Detect which cell encompasses the target text, then output its (x, y) center coordinate. 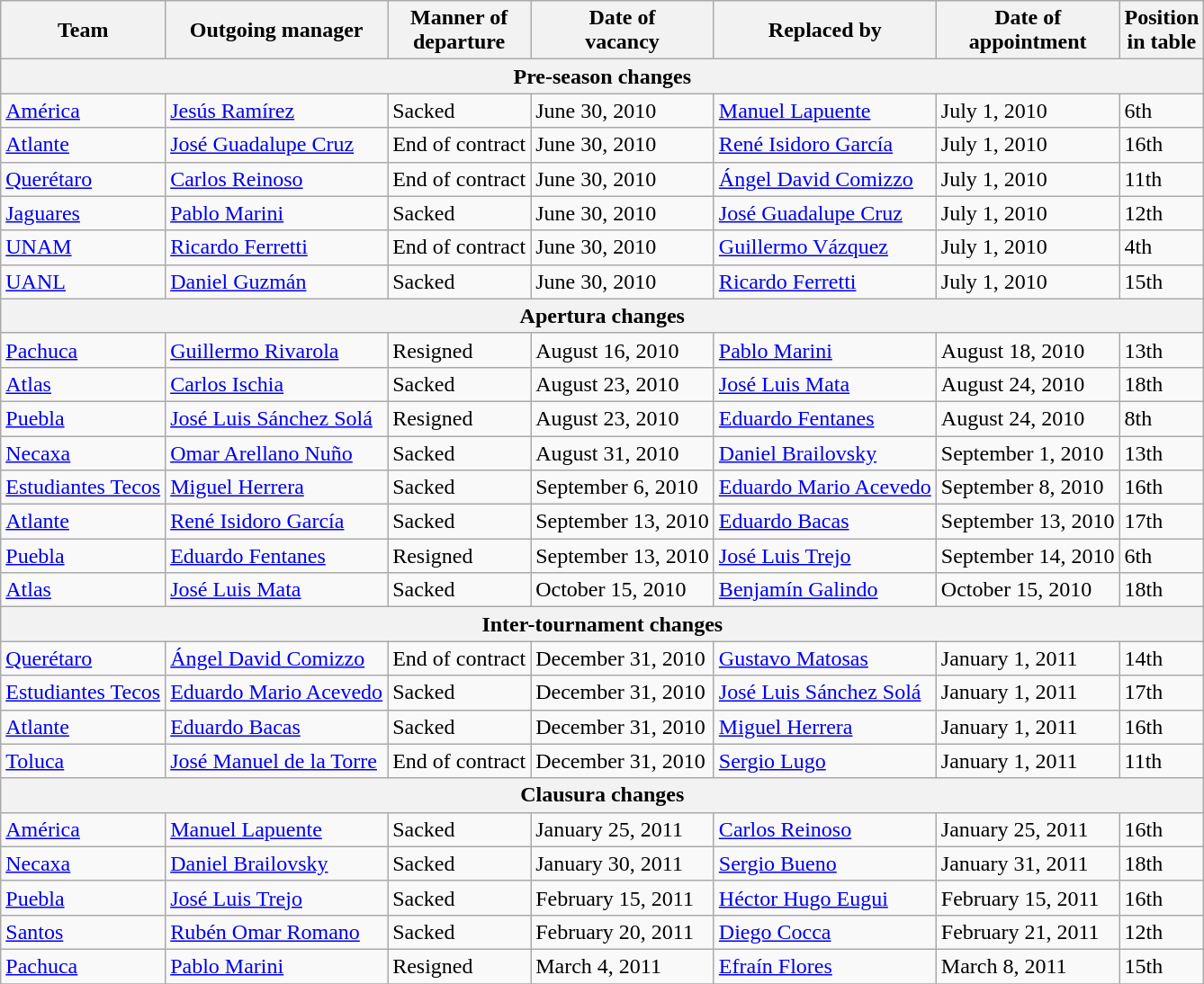
Diego Cocca (824, 932)
Gustavo Matosas (824, 658)
August 31, 2010 (623, 452)
Clausura changes (603, 795)
Pre-season changes (603, 76)
Guillermo Rivarola (277, 350)
Replaced by (824, 31)
Omar Arellano Nuño (277, 452)
February 20, 2011 (623, 932)
March 4, 2011 (623, 966)
Jaguares (83, 213)
Outgoing manager (277, 31)
Carlos Ischia (277, 384)
February 21, 2011 (1028, 932)
Benjamín Galindo (824, 590)
Héctor Hugo Eugui (824, 898)
Positionin table (1162, 31)
March 8, 2011 (1028, 966)
José Manuel de la Torre (277, 761)
August 18, 2010 (1028, 350)
Toluca (83, 761)
Date ofvacancy (623, 31)
September 14, 2010 (1028, 556)
Date ofappointment (1028, 31)
8th (1162, 418)
Sergio Bueno (824, 863)
Apertura changes (603, 316)
UNAM (83, 247)
Guillermo Vázquez (824, 247)
14th (1162, 658)
January 31, 2011 (1028, 863)
Daniel Guzmán (277, 282)
September 1, 2010 (1028, 452)
September 8, 2010 (1028, 488)
4th (1162, 247)
Inter-tournament changes (603, 624)
Santos (83, 932)
January 30, 2011 (623, 863)
Manner ofdeparture (459, 31)
August 16, 2010 (623, 350)
Sergio Lugo (824, 761)
September 6, 2010 (623, 488)
Jesús Ramírez (277, 111)
Efraín Flores (824, 966)
Team (83, 31)
Rubén Omar Romano (277, 932)
UANL (83, 282)
